Provide the (x, y) coordinate of the cell's center where the given text is located.  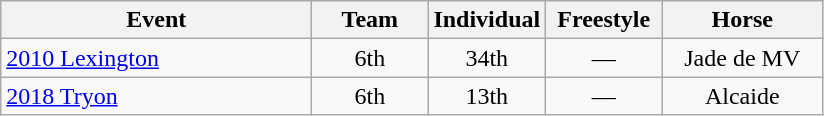
Jade de MV (742, 58)
2018 Tryon (156, 96)
34th (487, 58)
Event (156, 20)
13th (487, 96)
Alcaide (742, 96)
Team (370, 20)
2010 Lexington (156, 58)
Horse (742, 20)
Freestyle (604, 20)
Individual (487, 20)
